Return (X, Y) of the center of cell containing provided text 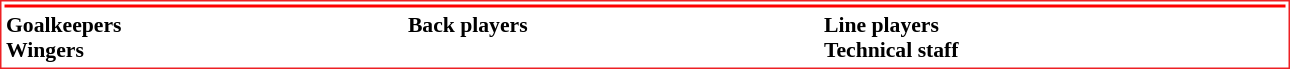
Line playersTechnical staff (1054, 37)
Back players (612, 37)
GoalkeepersWingers (204, 37)
